Find where the given text appears and provide that cell's center as [x, y] coordinate. 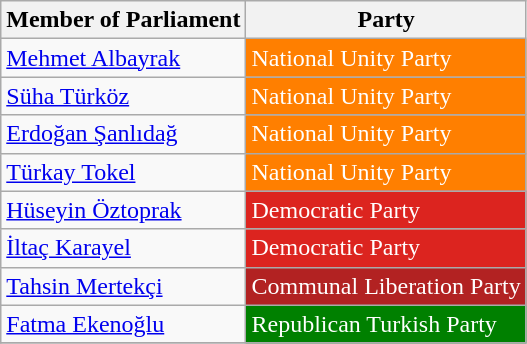
Fatma Ekenoğlu [124, 324]
İltaç Karayel [124, 248]
Mehmet Albayrak [124, 58]
Erdoğan Şanlıdağ [124, 134]
Party [386, 20]
Communal Liberation Party [386, 286]
Hüseyin Öztoprak [124, 210]
Süha Türköz [124, 96]
Türkay Tokel [124, 172]
Republican Turkish Party [386, 324]
Tahsin Mertekçi [124, 286]
Member of Parliament [124, 20]
